Output the (X, Y) coordinate of the center of the cell containing the given text.  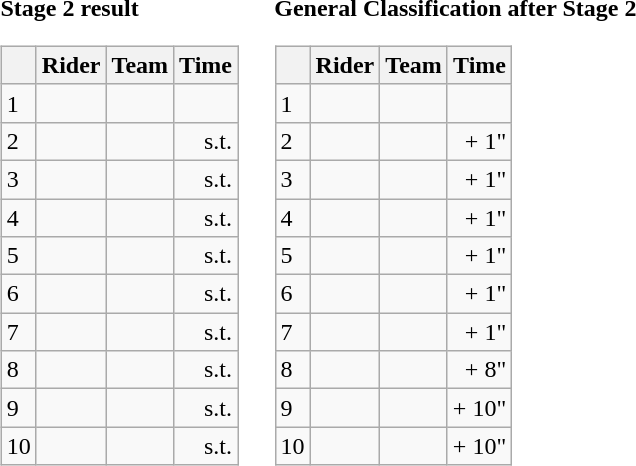
+ 8" (479, 370)
